Determine the [X, Y] coordinate at the center of the cell enclosing the given text.  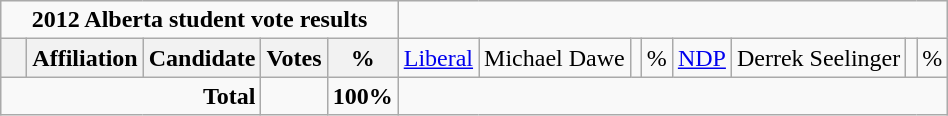
Michael Dawe [555, 58]
2012 Alberta student vote results [200, 20]
Affiliation [85, 58]
Total [131, 96]
Candidate [202, 58]
Derrek Seelinger [818, 58]
NDP [702, 58]
100% [362, 96]
Votes [294, 58]
Liberal [438, 58]
